Return the [x, y] coordinate for the center point of the cell that contains the specified text.  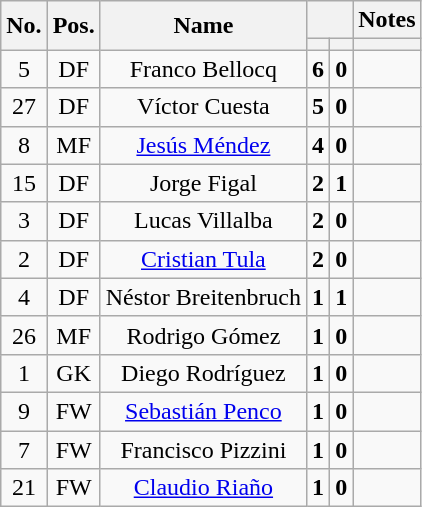
8 [24, 145]
Francisco Pizzini [203, 449]
Franco Bellocq [203, 69]
15 [24, 183]
Jesús Méndez [203, 145]
Notes [387, 20]
Lucas Villalba [203, 221]
Claudio Riaño [203, 488]
Pos. [74, 26]
Diego Rodríguez [203, 373]
GK [74, 373]
9 [24, 411]
No. [24, 26]
26 [24, 335]
3 [24, 221]
Néstor Breitenbruch [203, 297]
6 [318, 69]
Cristian Tula [203, 259]
Jorge Figal [203, 183]
7 [24, 449]
21 [24, 488]
Víctor Cuesta [203, 107]
Sebastián Penco [203, 411]
Rodrigo Gómez [203, 335]
27 [24, 107]
Name [203, 26]
